Provide the (X, Y) coordinate of the cell's center where the given text is located.  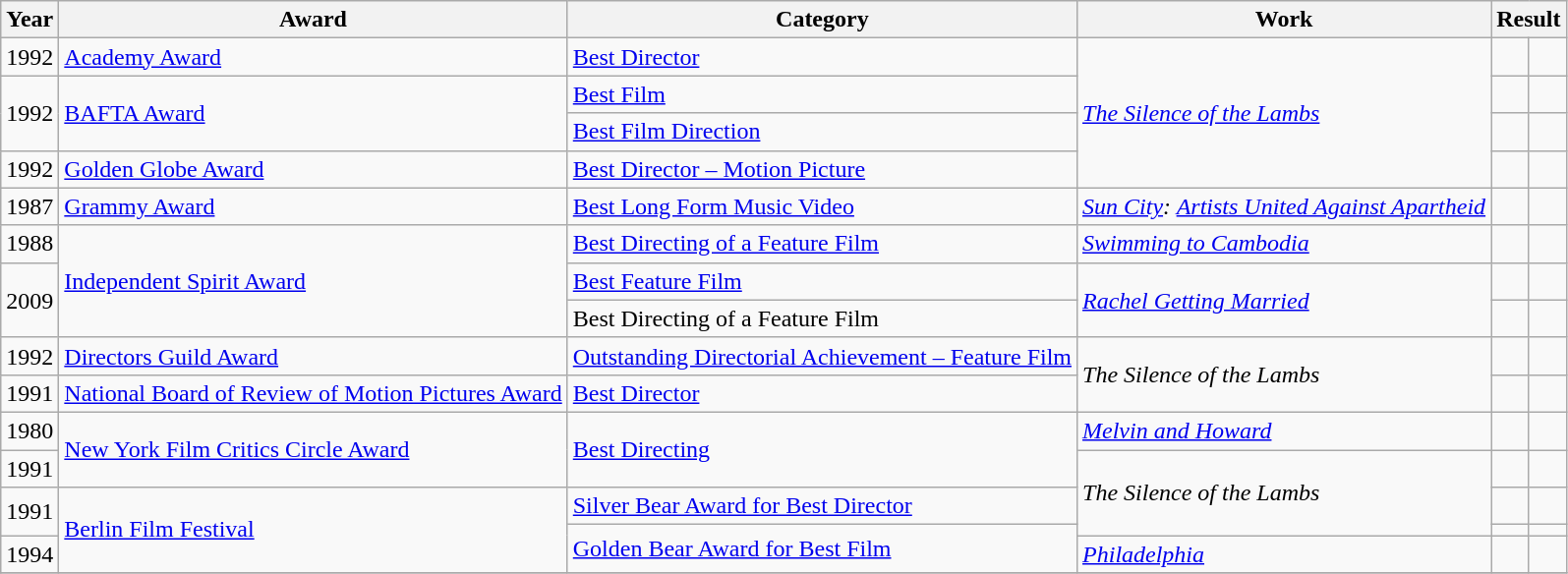
Silver Bear Award for Best Director (822, 506)
New York Film Critics Circle Award (313, 449)
1994 (29, 554)
2009 (29, 300)
Swimming to Cambodia (1284, 244)
Best Film Direction (822, 132)
Grammy Award (313, 206)
Directors Guild Award (313, 356)
1980 (29, 430)
Melvin and Howard (1284, 430)
Rachel Getting Married (1284, 300)
Independent Spirit Award (313, 281)
BAFTA Award (313, 113)
Best Director – Motion Picture (822, 169)
Berlin Film Festival (313, 531)
Academy Award (313, 57)
Award (313, 20)
Golden Bear Award for Best Film (822, 548)
Result (1529, 20)
Best Feature Film (822, 281)
Sun City: Artists United Against Apartheid (1284, 206)
1987 (29, 206)
Work (1284, 20)
Year (29, 20)
Category (822, 20)
Best Film (822, 94)
Philadelphia (1284, 554)
Best Directing (822, 449)
Best Long Form Music Video (822, 206)
Outstanding Directorial Achievement – Feature Film (822, 356)
National Board of Review of Motion Pictures Award (313, 393)
1988 (29, 244)
Golden Globe Award (313, 169)
